Provide the (x, y) coordinate of the cell's center where the given text is located.  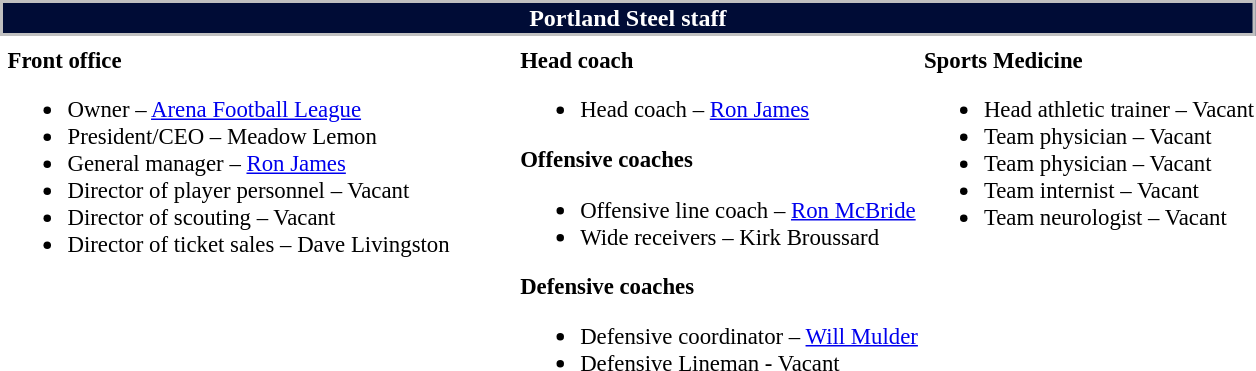
Portland Steel staff (628, 18)
